Identify which cell holds the provided text, then report its [X, Y] central coordinate. 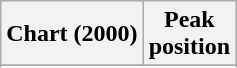
Chart (2000) [72, 34]
Peakposition [189, 34]
